Search for the cell housing the specified text and yield its [X, Y] center coordinate. 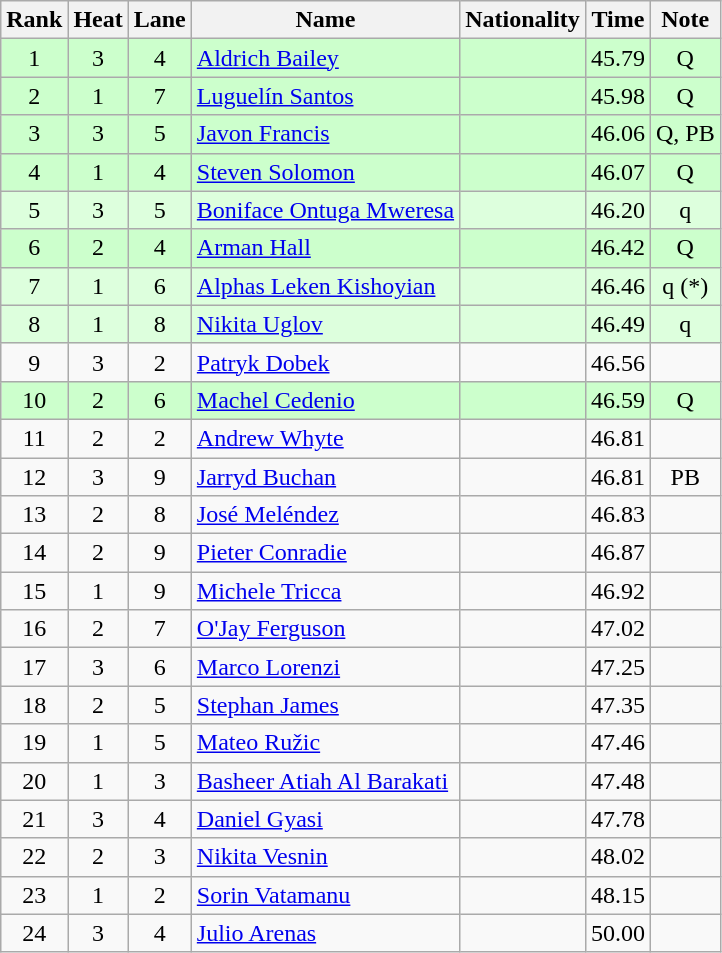
45.98 [618, 96]
22 [34, 857]
46.83 [618, 515]
15 [34, 591]
Note [685, 20]
17 [34, 667]
47.02 [618, 629]
Sorin Vatamanu [325, 895]
PB [685, 477]
Patryk Dobek [325, 362]
Julio Arenas [325, 933]
Nikita Vesnin [325, 857]
46.20 [618, 210]
47.25 [618, 667]
14 [34, 553]
Mateo Ružic [325, 743]
Basheer Atiah Al Barakati [325, 781]
Luguelín Santos [325, 96]
Jarryd Buchan [325, 477]
11 [34, 438]
Arman Hall [325, 248]
48.02 [618, 857]
19 [34, 743]
Rank [34, 20]
47.46 [618, 743]
46.07 [618, 172]
Alphas Leken Kishoyian [325, 286]
Aldrich Bailey [325, 58]
Daniel Gyasi [325, 819]
Nationality [523, 20]
Javon Francis [325, 134]
20 [34, 781]
46.87 [618, 553]
46.49 [618, 324]
Boniface Ontuga Mweresa [325, 210]
q (*) [685, 286]
Stephan James [325, 705]
10 [34, 400]
Pieter Conradie [325, 553]
46.42 [618, 248]
23 [34, 895]
48.15 [618, 895]
Andrew Whyte [325, 438]
Michele Tricca [325, 591]
24 [34, 933]
Heat [98, 20]
Nikita Uglov [325, 324]
Machel Cedenio [325, 400]
Q, PB [685, 134]
46.56 [618, 362]
José Meléndez [325, 515]
Steven Solomon [325, 172]
47.78 [618, 819]
13 [34, 515]
Lane [160, 20]
47.48 [618, 781]
21 [34, 819]
O'Jay Ferguson [325, 629]
Name [325, 20]
50.00 [618, 933]
45.79 [618, 58]
Time [618, 20]
47.35 [618, 705]
18 [34, 705]
46.06 [618, 134]
46.92 [618, 591]
Marco Lorenzi [325, 667]
46.59 [618, 400]
46.46 [618, 286]
16 [34, 629]
12 [34, 477]
